Return [x, y] of the center of cell containing provided text 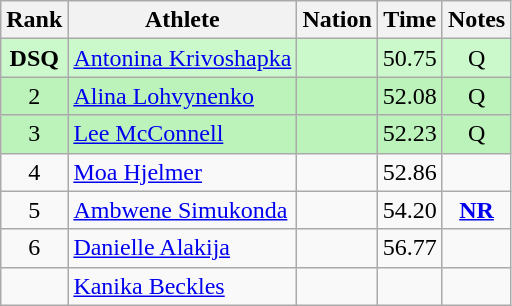
Ambwene Simukonda [182, 210]
6 [34, 248]
52.23 [410, 134]
Alina Lohvynenko [182, 96]
52.86 [410, 172]
Rank [34, 20]
Lee McConnell [182, 134]
Notes [476, 20]
NR [476, 210]
Time [410, 20]
Moa Hjelmer [182, 172]
Nation [337, 20]
Danielle Alakija [182, 248]
54.20 [410, 210]
52.08 [410, 96]
4 [34, 172]
50.75 [410, 58]
5 [34, 210]
56.77 [410, 248]
Athlete [182, 20]
3 [34, 134]
2 [34, 96]
DSQ [34, 58]
Antonina Krivoshapka [182, 58]
Kanika Beckles [182, 286]
